Extract the (x, y) coordinate from the center of the cell holding the provided text.  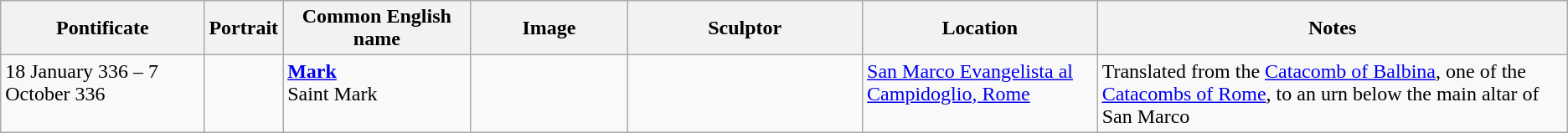
18 January 336 – 7 October 336 (102, 94)
Translated from the Catacomb of Balbina, one of the Catacombs of Rome, to an urn below the main altar of San Marco (1332, 94)
Location (980, 28)
MarkSaint Mark (377, 94)
Sculptor (745, 28)
Portrait (244, 28)
San Marco Evangelista al Campidoglio, Rome (980, 94)
Notes (1332, 28)
Common English name (377, 28)
Pontificate (102, 28)
Image (549, 28)
